Pinpoint the cell where the given text exists, returning its (x, y) midpoint coordinate. 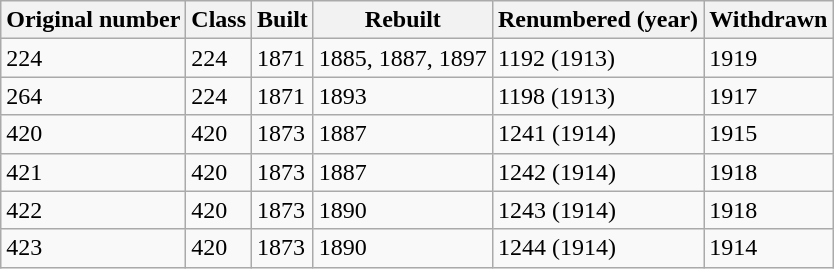
421 (94, 172)
1917 (768, 96)
1919 (768, 58)
1198 (1913) (598, 96)
Class (219, 20)
Rebuilt (402, 20)
1914 (768, 248)
Withdrawn (768, 20)
422 (94, 210)
Built (283, 20)
Original number (94, 20)
1893 (402, 96)
423 (94, 248)
264 (94, 96)
1244 (1914) (598, 248)
1242 (1914) (598, 172)
Renumbered (year) (598, 20)
1192 (1913) (598, 58)
1885, 1887, 1897 (402, 58)
1915 (768, 134)
1243 (1914) (598, 210)
1241 (1914) (598, 134)
